Provide the [X, Y] coordinate of the cell's center where the given text is located.  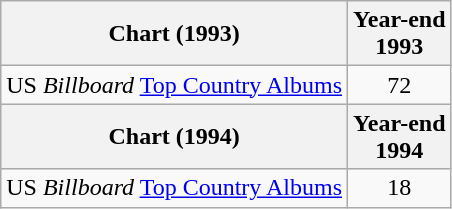
72 [400, 85]
18 [400, 188]
Year-end1994 [400, 136]
Chart (1994) [174, 136]
Chart (1993) [174, 34]
Year-end1993 [400, 34]
